From the cell containing the given text, extract its center point as [X, Y] coordinate. 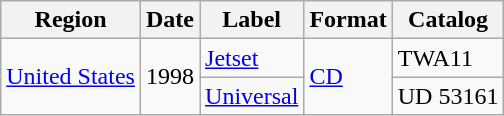
CD [348, 77]
Universal [252, 96]
Date [170, 20]
Catalog [448, 20]
UD 53161 [448, 96]
Format [348, 20]
Region [71, 20]
TWA11 [448, 58]
1998 [170, 77]
Jetset [252, 58]
United States [71, 77]
Label [252, 20]
